From the cell containing the given text, extract its center point as [x, y] coordinate. 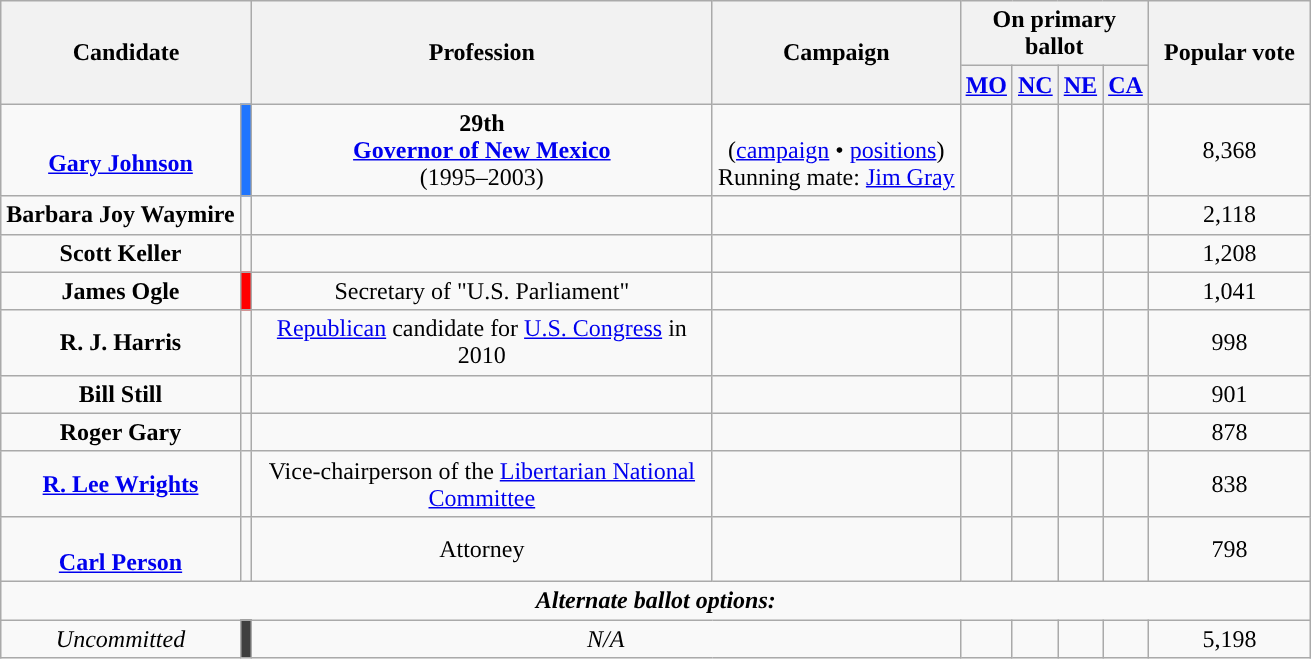
Vice-chairperson of the Libertarian National Committee [482, 484]
Bill Still [121, 394]
Gary Johnson [121, 150]
878 [1229, 432]
Campaign [836, 52]
R. J. Harris [121, 342]
Barbara Joy Waymire [121, 215]
James Ogle [121, 291]
Attorney [482, 548]
NC [1035, 85]
Candidate [126, 52]
Roger Gary [121, 432]
2,118 [1229, 215]
Secretary of "U.S. Parliament" [482, 291]
(campaign • positions)Running mate: Jim Gray [836, 150]
NE [1080, 85]
Scott Keller [121, 253]
Alternate ballot options: [656, 600]
8,368 [1229, 150]
Popular vote [1229, 52]
5,198 [1229, 639]
998 [1229, 342]
1,208 [1229, 253]
Uncommitted [121, 639]
CA [1126, 85]
On primary ballot [1054, 34]
838 [1229, 484]
Republican candidate for U.S. Congress in 2010 [482, 342]
Profession [482, 52]
901 [1229, 394]
798 [1229, 548]
29thGovernor of New Mexico(1995–2003) [482, 150]
MO [986, 85]
R. Lee Wrights [121, 484]
Carl Person [121, 548]
N/A [606, 639]
1,041 [1229, 291]
